Scan for the cell matching the given text and deliver its (X, Y) coordinate at center. 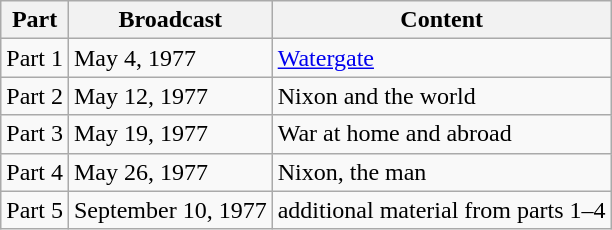
Watergate (442, 58)
May 12, 1977 (170, 96)
May 4, 1977 (170, 58)
Part 5 (35, 210)
Nixon and the world (442, 96)
Part 2 (35, 96)
Nixon, the man (442, 172)
Broadcast (170, 20)
September 10, 1977 (170, 210)
May 19, 1977 (170, 134)
Part 1 (35, 58)
War at home and abroad (442, 134)
May 26, 1977 (170, 172)
Content (442, 20)
additional material from parts 1–4 (442, 210)
Part 4 (35, 172)
Part (35, 20)
Part 3 (35, 134)
